Determine the (x, y) coordinate at the center of the cell enclosing the given text.  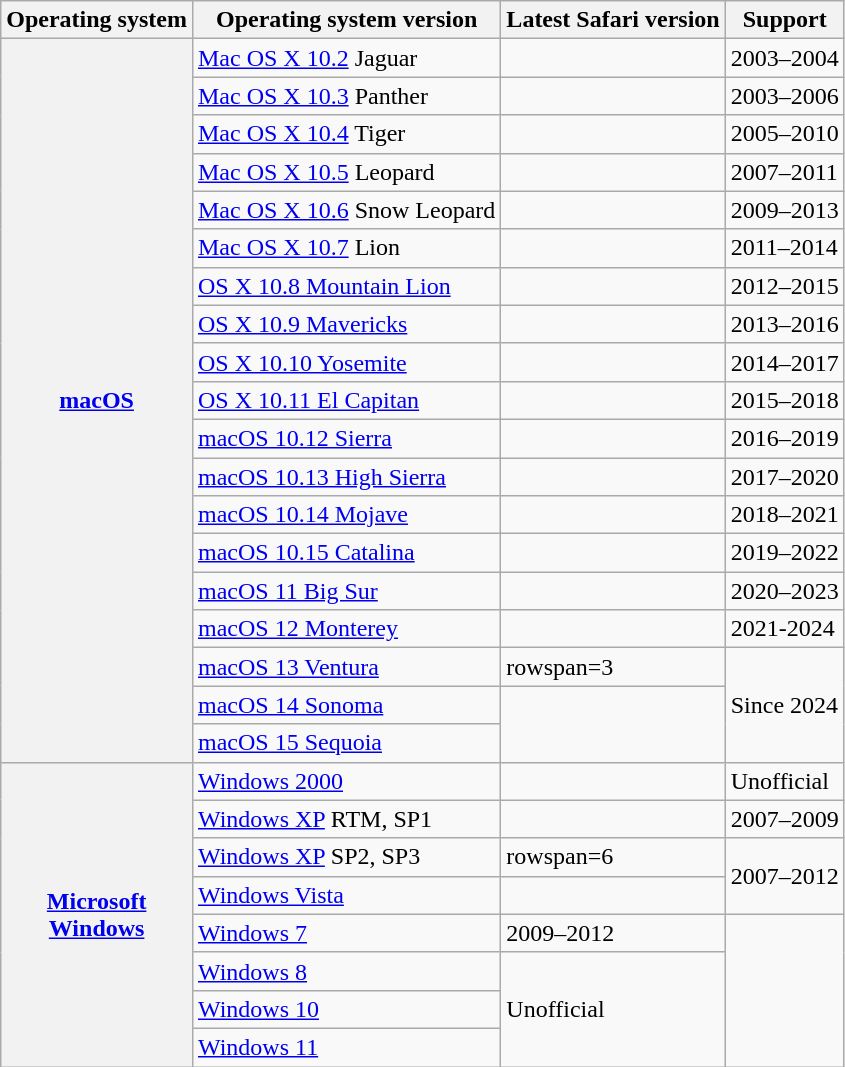
2017–2020 (784, 477)
2012–2015 (784, 286)
2003–2004 (784, 58)
2015–2018 (784, 400)
2014–2017 (784, 362)
Mac OS X 10.3 Panther (346, 96)
rowspan=3 (613, 667)
2011–2014 (784, 248)
macOS 10.14 Mojave (346, 515)
Latest Safari version (613, 20)
2021-2024 (784, 629)
macOS (97, 400)
Since 2024 (784, 705)
Mac OS X 10.5 Leopard (346, 172)
macOS 13 Ventura (346, 667)
Operating system version (346, 20)
2009–2013 (784, 210)
2013–2016 (784, 324)
2005–2010 (784, 134)
macOS 10.15 Catalina (346, 553)
Windows XP SP2, SP3 (346, 857)
Windows 2000 (346, 781)
2007–2011 (784, 172)
macOS 10.13 High Sierra (346, 477)
2007–2012 (784, 876)
Mac OS X 10.7 Lion (346, 248)
Mac OS X 10.6 Snow Leopard (346, 210)
Windows 8 (346, 971)
OS X 10.8 Mountain Lion (346, 286)
Windows 10 (346, 1009)
macOS 12 Monterey (346, 629)
Mac OS X 10.2 Jaguar (346, 58)
OS X 10.11 El Capitan (346, 400)
Operating system (97, 20)
Windows 7 (346, 933)
Windows Vista (346, 895)
2018–2021 (784, 515)
macOS 10.12 Sierra (346, 438)
OS X 10.9 Mavericks (346, 324)
2016–2019 (784, 438)
macOS 11 Big Sur (346, 591)
2009–2012 (613, 933)
2007–2009 (784, 819)
2020–2023 (784, 591)
Windows 11 (346, 1047)
OS X 10.10 Yosemite (346, 362)
2003–2006 (784, 96)
Windows XP RTM, SP1 (346, 819)
Mac OS X 10.4 Tiger (346, 134)
macOS 15 Sequoia (346, 743)
macOS 14 Sonoma (346, 705)
Support (784, 20)
2019–2022 (784, 553)
MicrosoftWindows (97, 914)
rowspan=6 (613, 857)
